Return [X, Y] of the center of cell containing provided text 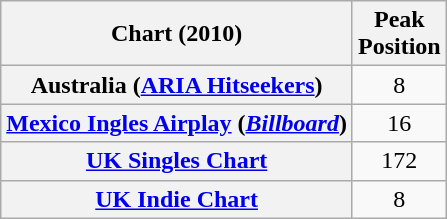
Chart (2010) [177, 34]
UK Singles Chart [177, 161]
PeakPosition [399, 34]
16 [399, 123]
172 [399, 161]
UK Indie Chart [177, 199]
Mexico Ingles Airplay (Billboard) [177, 123]
Australia (ARIA Hitseekers) [177, 85]
